Pinpoint the cell where the given text exists, returning its (X, Y) midpoint coordinate. 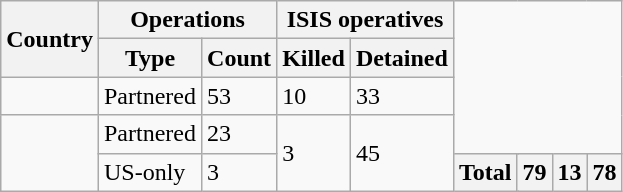
US-only (150, 172)
ISIS operatives (366, 20)
Count (240, 58)
Total (485, 172)
13 (570, 172)
45 (402, 153)
Country (50, 39)
53 (240, 96)
Type (150, 58)
78 (604, 172)
33 (402, 96)
23 (240, 134)
Operations (187, 20)
79 (534, 172)
10 (314, 96)
Detained (402, 58)
Killed (314, 58)
